Scan for the cell matching the given text and deliver its [x, y] coordinate at center. 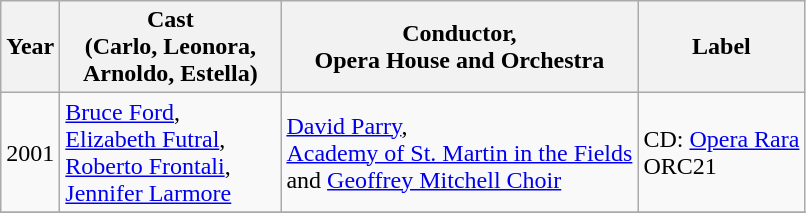
Conductor,Opera House and Orchestra [460, 47]
Bruce Ford, Elizabeth Futral,Roberto Frontali,Jennifer Larmore [170, 152]
David Parry,Academy of St. Martin in the Fieldsand Geoffrey Mitchell Choir [460, 152]
2001 [30, 152]
CD: Opera Rara ORC21 [722, 152]
Year [30, 47]
Label [722, 47]
Cast(Carlo, Leonora, Arnoldo, Estella) [170, 47]
